Return the (x, y) coordinate for the center point of the cell that contains the specified text.  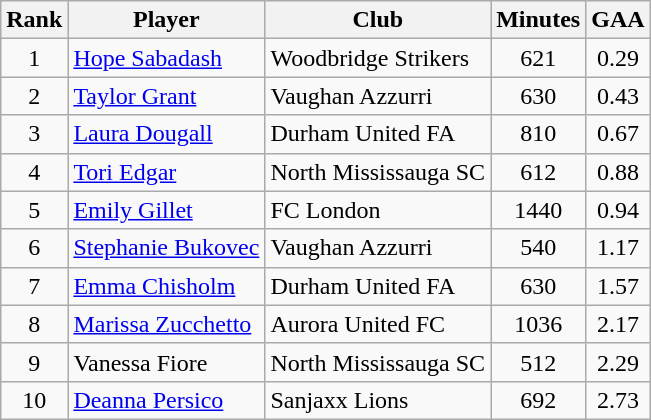
Rank (34, 20)
Sanjaxx Lions (378, 400)
1036 (538, 324)
1 (34, 58)
8 (34, 324)
Aurora United FC (378, 324)
Hope Sabadash (166, 58)
0.88 (618, 172)
0.29 (618, 58)
FC London (378, 210)
1.17 (618, 248)
Marissa Zucchetto (166, 324)
7 (34, 286)
692 (538, 400)
Emily Gillet (166, 210)
0.43 (618, 96)
4 (34, 172)
Laura Dougall (166, 134)
0.67 (618, 134)
2 (34, 96)
1.57 (618, 286)
6 (34, 248)
Woodbridge Strikers (378, 58)
Taylor Grant (166, 96)
Vanessa Fiore (166, 362)
Emma Chisholm (166, 286)
5 (34, 210)
Tori Edgar (166, 172)
9 (34, 362)
0.94 (618, 210)
2.17 (618, 324)
810 (538, 134)
1440 (538, 210)
2.29 (618, 362)
512 (538, 362)
621 (538, 58)
Stephanie Bukovec (166, 248)
2.73 (618, 400)
Deanna Persico (166, 400)
Minutes (538, 20)
10 (34, 400)
3 (34, 134)
612 (538, 172)
Player (166, 20)
GAA (618, 20)
Club (378, 20)
540 (538, 248)
